Search for the cell housing the specified text and yield its [x, y] center coordinate. 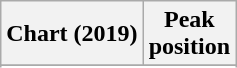
Chart (2019) [72, 34]
Peakposition [189, 34]
